Pinpoint the cell where the given text exists, returning its [X, Y] midpoint coordinate. 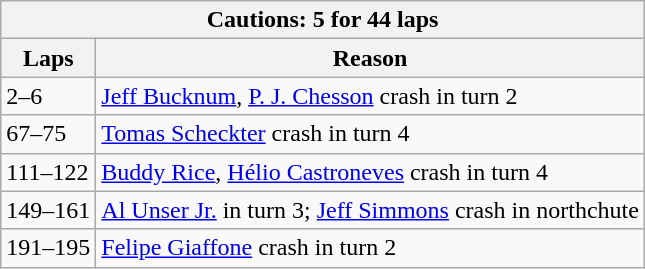
Buddy Rice, Hélio Castroneves crash in turn 4 [370, 172]
111–122 [48, 172]
Tomas Scheckter crash in turn 4 [370, 134]
67–75 [48, 134]
Reason [370, 58]
Felipe Giaffone crash in turn 2 [370, 248]
191–195 [48, 248]
Al Unser Jr. in turn 3; Jeff Simmons crash in northchute [370, 210]
Jeff Bucknum, P. J. Chesson crash in turn 2 [370, 96]
149–161 [48, 210]
2–6 [48, 96]
Cautions: 5 for 44 laps [323, 20]
Laps [48, 58]
